Detect which cell encompasses the target text, then output its [x, y] center coordinate. 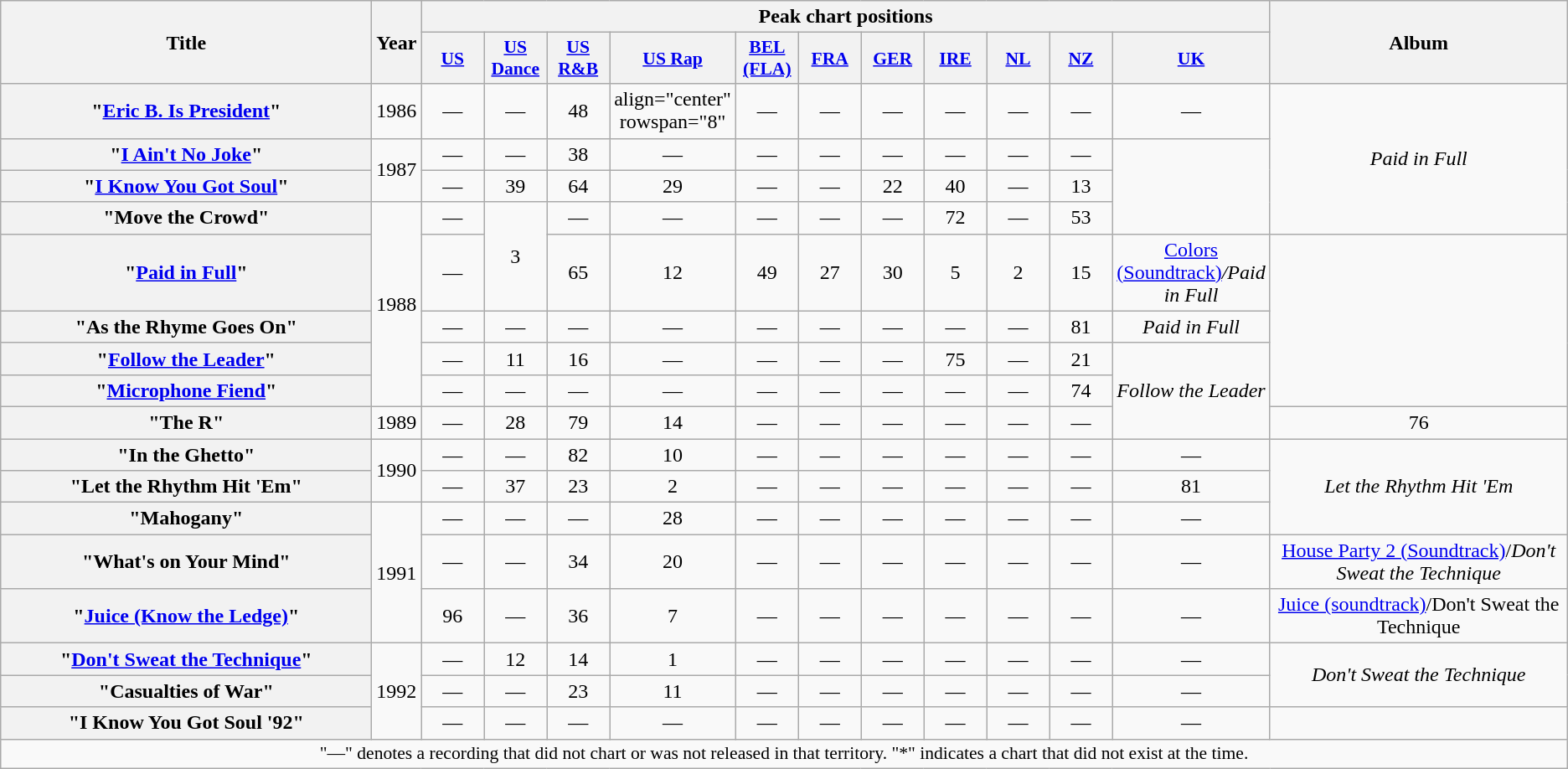
"Eric B. Is President" [186, 111]
38 [578, 154]
1987 [397, 170]
US R&B [578, 59]
US Dance [516, 59]
37 [516, 487]
Juice (soundtrack)/Don't Sweat the Technique [1419, 617]
36 [578, 617]
Peak chart positions [846, 17]
1988 [397, 304]
"Juice (Know the Ledge)" [186, 617]
75 [955, 359]
"Don't Sweat the Technique" [186, 659]
NZ [1081, 59]
"What's on Your Mind" [186, 561]
"Let the Rhythm Hit 'Em" [186, 487]
"Paid in Full" [186, 272]
20 [673, 561]
"Move the Crowd" [186, 218]
1991 [397, 573]
40 [955, 186]
"Casualties of War" [186, 691]
align="center" rowspan="8" [673, 111]
"I Ain't No Joke" [186, 154]
1 [673, 659]
76 [1419, 422]
1986 [397, 111]
1989 [397, 422]
Follow the Leader [1191, 390]
53 [1081, 218]
Title [186, 42]
"As the Rhyme Goes On" [186, 327]
96 [452, 617]
NL [1019, 59]
39 [516, 186]
"I Know You Got Soul" [186, 186]
"The R" [186, 422]
34 [578, 561]
Year [397, 42]
82 [578, 455]
"—" denotes a recording that did not chart or was not released in that territory. "*" indicates a chart that did not exist at the time. [784, 754]
74 [1081, 390]
House Party 2 (Soundtrack)/Don't Sweat the Technique [1419, 561]
1992 [397, 691]
Don't Sweat the Technique [1419, 675]
UK [1191, 59]
"Mahogany" [186, 519]
5 [955, 272]
21 [1081, 359]
GER [893, 59]
US [452, 59]
BEL(FLA) [767, 59]
72 [955, 218]
FRA [829, 59]
10 [673, 455]
64 [578, 186]
48 [578, 111]
7 [673, 617]
1990 [397, 471]
29 [673, 186]
22 [893, 186]
49 [767, 272]
"Microphone Fiend" [186, 390]
Album [1419, 42]
79 [578, 422]
3 [516, 256]
65 [578, 272]
30 [893, 272]
27 [829, 272]
"Follow the Leader" [186, 359]
Let the Rhythm Hit 'Em [1419, 487]
Colors (Soundtrack)/Paid in Full [1191, 272]
"I Know You Got Soul '92" [186, 723]
16 [578, 359]
15 [1081, 272]
US Rap [673, 59]
"In the Ghetto" [186, 455]
13 [1081, 186]
IRE [955, 59]
